Return (x, y) of the center of cell containing provided text 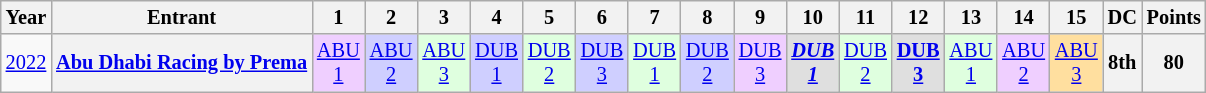
2 (392, 17)
14 (1024, 17)
10 (812, 17)
2022 (26, 63)
6 (602, 17)
13 (972, 17)
80 (1174, 63)
3 (444, 17)
11 (866, 17)
8 (708, 17)
4 (496, 17)
15 (1076, 17)
8th (1122, 63)
DC (1122, 17)
1 (338, 17)
Entrant (182, 17)
7 (654, 17)
Year (26, 17)
5 (550, 17)
9 (760, 17)
Abu Dhabi Racing by Prema (182, 63)
Points (1174, 17)
12 (918, 17)
